Capture the cell that displays the provided text and extract its (X, Y) central coordinate. 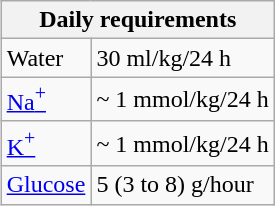
5 (3 to 8) g/hour (182, 185)
Water (46, 58)
Glucose (46, 185)
Na+ (46, 100)
Daily requirements (138, 20)
30 ml/kg/24 h (182, 58)
K+ (46, 144)
